Return the (x, y) coordinate for the center point of the cell that contains the specified text.  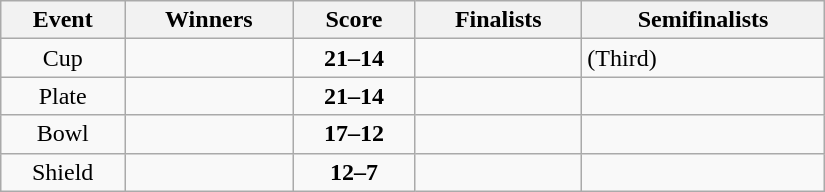
Finalists (498, 20)
Cup (63, 58)
Winners (210, 20)
Event (63, 20)
Shield (63, 172)
(Third) (703, 58)
Bowl (63, 134)
12–7 (354, 172)
17–12 (354, 134)
Plate (63, 96)
Semifinalists (703, 20)
Score (354, 20)
